For the text-containing cell, return its midpoint in [x, y] coordinate format. 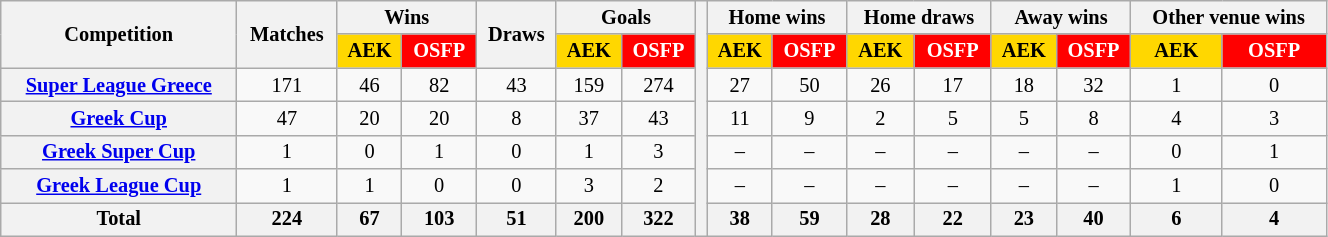
28 [880, 219]
27 [740, 85]
159 [588, 85]
Home wins [776, 17]
40 [1093, 219]
Total [119, 219]
Away wins [1060, 17]
37 [588, 118]
Wins [406, 17]
11 [740, 118]
171 [287, 85]
51 [516, 219]
322 [658, 219]
50 [809, 85]
46 [370, 85]
67 [370, 219]
274 [658, 85]
38 [740, 219]
6 [1176, 219]
Competition [119, 34]
18 [1024, 85]
Matches [287, 34]
Greek League Cup [119, 186]
23 [1024, 219]
Goals [626, 17]
26 [880, 85]
22 [952, 219]
9 [809, 118]
47 [287, 118]
Greek Super Cup [119, 152]
Greek Cup [119, 118]
59 [809, 219]
103 [439, 219]
Other venue wins [1229, 17]
Super League Greece [119, 85]
200 [588, 219]
17 [952, 85]
Draws [516, 34]
224 [287, 219]
Home draws [920, 17]
82 [439, 85]
32 [1093, 85]
